For the text-containing cell, return its midpoint in (x, y) coordinate format. 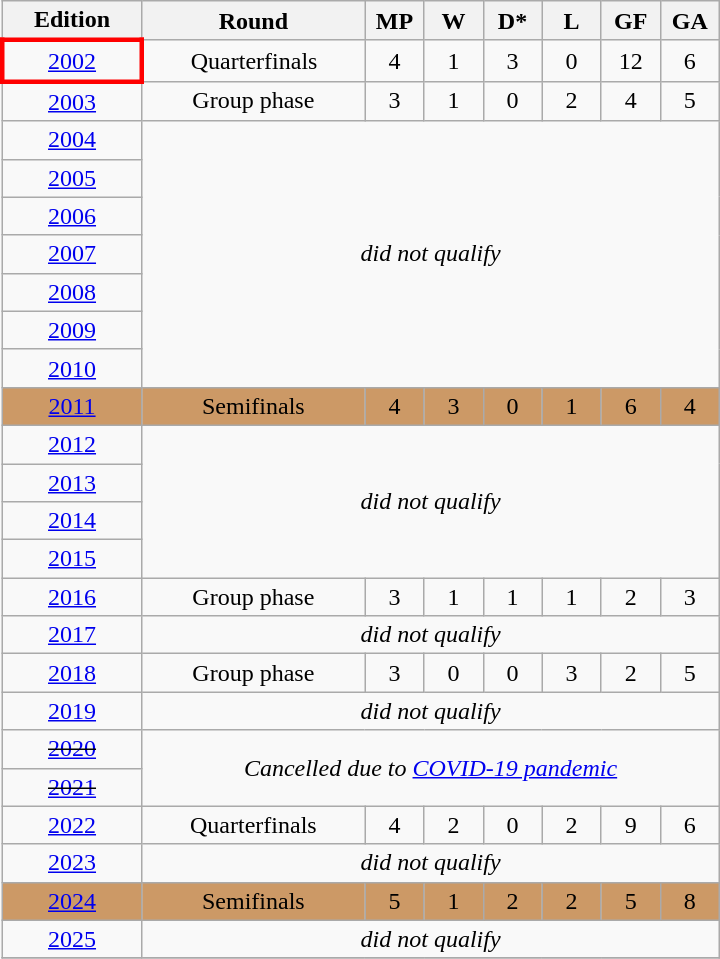
2008 (72, 292)
W (454, 21)
2024 (72, 901)
2014 (72, 521)
Edition (72, 21)
2011 (72, 406)
2013 (72, 483)
8 (690, 901)
D* (512, 21)
2023 (72, 863)
2012 (72, 444)
MP (394, 21)
12 (630, 60)
GF (630, 21)
2022 (72, 825)
2004 (72, 140)
2002 (72, 60)
2015 (72, 559)
Round (254, 21)
2006 (72, 216)
L (572, 21)
2010 (72, 368)
2017 (72, 635)
2020 (72, 749)
2005 (72, 178)
2025 (72, 939)
2007 (72, 254)
2018 (72, 673)
2019 (72, 711)
2009 (72, 330)
2003 (72, 101)
2021 (72, 787)
Cancelled due to COVID-19 pandemic (430, 768)
GA (690, 21)
9 (630, 825)
2016 (72, 597)
